Identify which cell holds the provided text, then report its (X, Y) central coordinate. 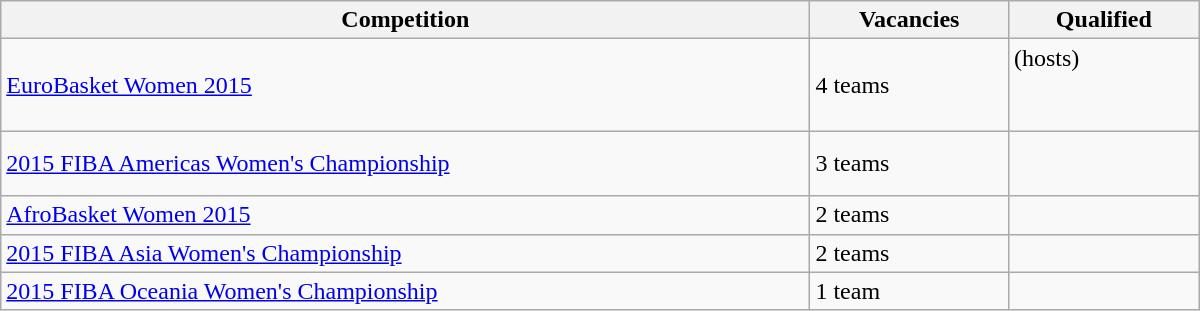
EuroBasket Women 2015 (406, 85)
2015 FIBA Asia Women's Championship (406, 253)
3 teams (910, 164)
AfroBasket Women 2015 (406, 215)
4 teams (910, 85)
1 team (910, 291)
Vacancies (910, 20)
(hosts) (1104, 85)
2015 FIBA Americas Women's Championship (406, 164)
2015 FIBA Oceania Women's Championship (406, 291)
Qualified (1104, 20)
Competition (406, 20)
